Pinpoint the cell where the given text exists, returning its [X, Y] midpoint coordinate. 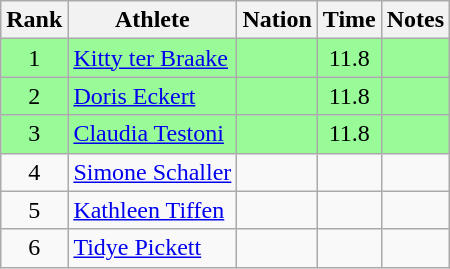
3 [34, 134]
6 [34, 248]
Athlete [152, 20]
Notes [415, 20]
5 [34, 210]
1 [34, 58]
Claudia Testoni [152, 134]
Tidye Pickett [152, 248]
Nation [277, 20]
4 [34, 172]
Kathleen Tiffen [152, 210]
Simone Schaller [152, 172]
Rank [34, 20]
2 [34, 96]
Doris Eckert [152, 96]
Time [349, 20]
Kitty ter Braake [152, 58]
